Output the [x, y] coordinate of the center of the cell containing the given text.  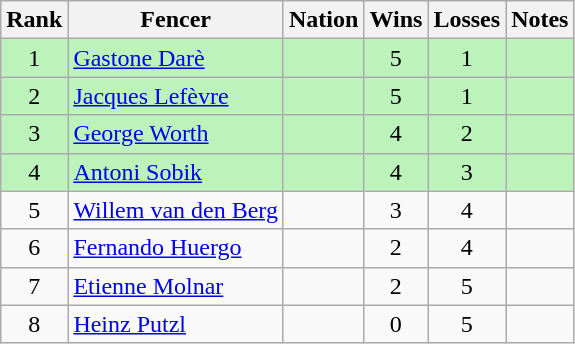
George Worth [176, 134]
Heinz Putzl [176, 324]
Nation [323, 20]
Willem van den Berg [176, 210]
Rank [34, 20]
8 [34, 324]
Fernando Huergo [176, 248]
7 [34, 286]
Jacques Lefèvre [176, 96]
Notes [540, 20]
Antoni Sobik [176, 172]
Fencer [176, 20]
Gastone Darè [176, 58]
0 [396, 324]
6 [34, 248]
Etienne Molnar [176, 286]
Losses [467, 20]
Wins [396, 20]
